Scan for the cell matching the given text and deliver its [x, y] coordinate at center. 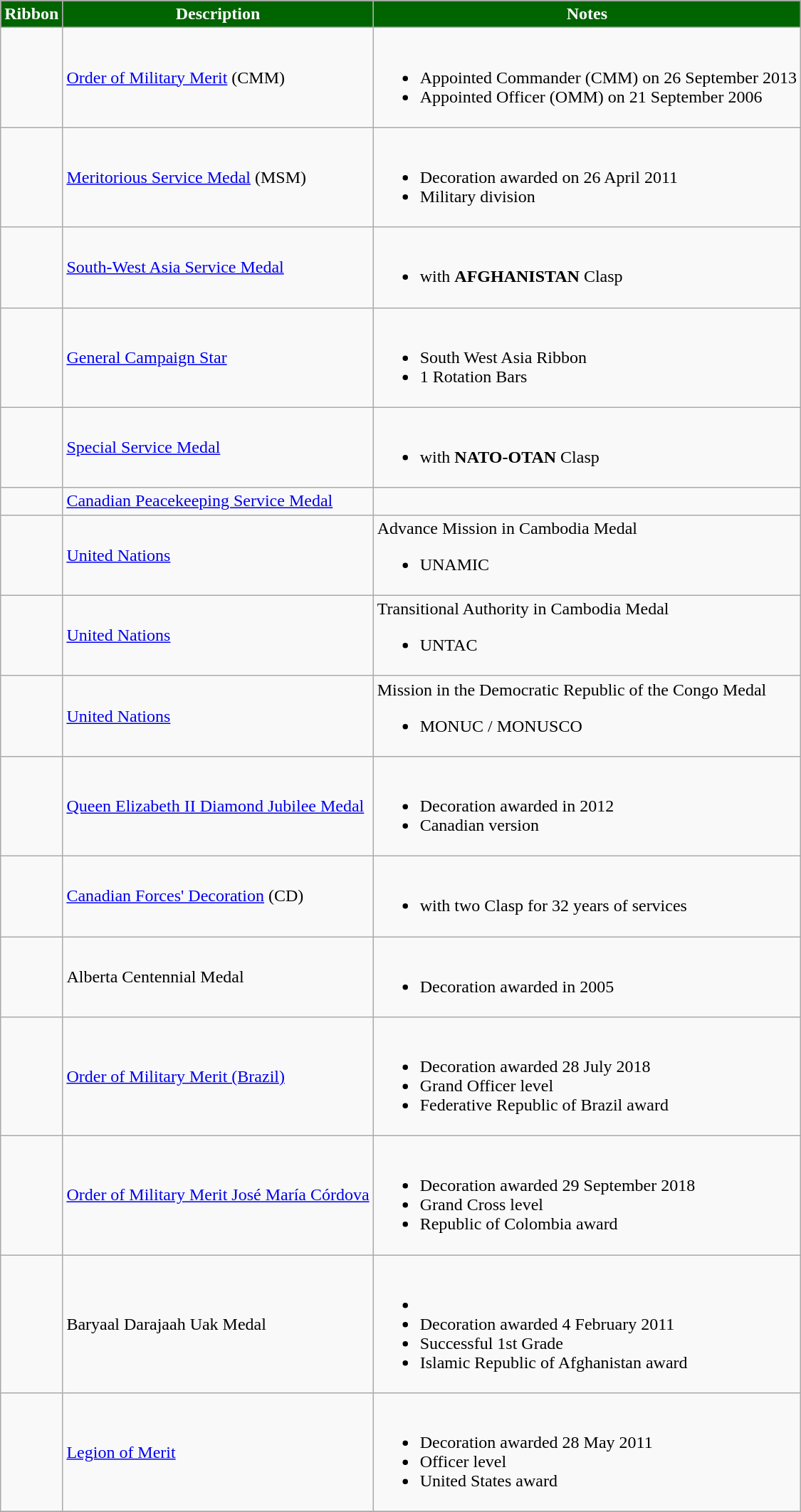
South West Asia Ribbon1 Rotation Bars [587, 357]
with AFGHANISTAN Clasp [587, 268]
Baryaal Darajaah Uak Medal [218, 1324]
Advance Mission in Cambodia MedalUNAMIC [587, 555]
Order of Military Merit José María Córdova [218, 1196]
Decoration awarded 28 May 2011Officer level United States award [587, 1452]
Appointed Commander (CMM) on 26 September 2013Appointed Officer (OMM) on 21 September 2006 [587, 78]
with NATO-OTAN Clasp [587, 447]
Legion of Merit [218, 1452]
with two Clasp for 32 years of services [587, 896]
Order of Military Merit (CMM) [218, 78]
South-West Asia Service Medal [218, 268]
Order of Military Merit (Brazil) [218, 1076]
Transitional Authority in Cambodia MedalUNTAC [587, 635]
Decoration awarded 4 February 2011Successful 1st Grade Islamic Republic of Afghanistan award [587, 1324]
Ribbon [31, 14]
Decoration awarded 28 July 2018Grand Officer level Federative Republic of Brazil award [587, 1076]
Mission in the Democratic Republic of the Congo MedalMONUC / MONUSCO [587, 716]
Alberta Centennial Medal [218, 977]
Decoration awarded on 26 April 2011Military division [587, 177]
Queen Elizabeth II Diamond Jubilee Medal [218, 806]
Special Service Medal [218, 447]
General Campaign Star [218, 357]
Description [218, 14]
Notes [587, 14]
Meritorious Service Medal (MSM) [218, 177]
Canadian Forces' Decoration (CD) [218, 896]
Canadian Peacekeeping Service Medal [218, 501]
Decoration awarded in 2012Canadian version [587, 806]
Decoration awarded 29 September 2018Grand Cross level Republic of Colombia award [587, 1196]
Decoration awarded in 2005 [587, 977]
